Output the (X, Y) coordinate of the center of the cell containing the given text.  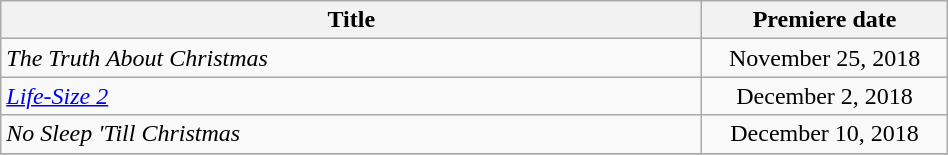
The Truth About Christmas (352, 58)
December 10, 2018 (824, 134)
Life-Size 2 (352, 96)
December 2, 2018 (824, 96)
Title (352, 20)
November 25, 2018 (824, 58)
No Sleep 'Till Christmas (352, 134)
Premiere date (824, 20)
